Identify which cell holds the provided text, then report its (x, y) central coordinate. 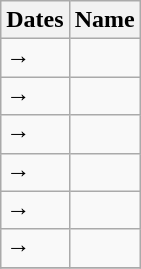
Name (104, 20)
Dates (35, 20)
